Scan for the cell matching the given text and deliver its (x, y) coordinate at center. 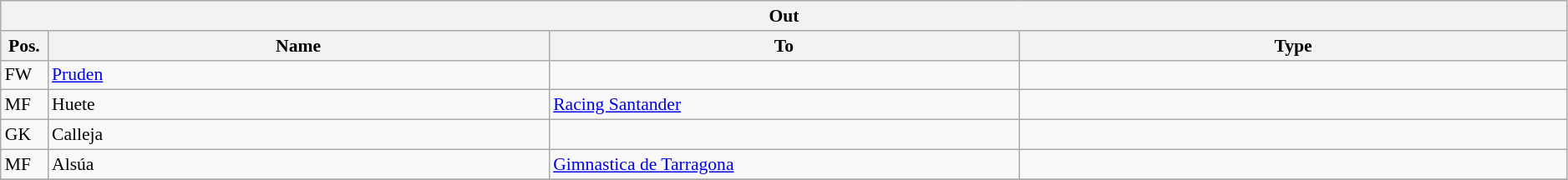
Pos. (24, 46)
Gimnastica de Tarragona (784, 164)
GK (24, 135)
Racing Santander (784, 105)
Calleja (298, 135)
FW (24, 75)
Huete (298, 105)
Name (298, 46)
To (784, 46)
Alsúa (298, 164)
Out (784, 16)
Type (1293, 46)
Pruden (298, 75)
